Provide the [x, y] coordinate of the cell's center where the given text is located.  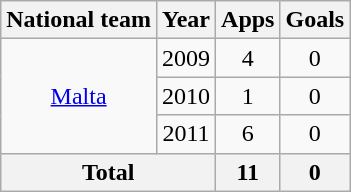
11 [248, 172]
2009 [186, 58]
2011 [186, 134]
National team [79, 20]
Total [108, 172]
1 [248, 96]
Malta [79, 96]
Year [186, 20]
Apps [248, 20]
Goals [315, 20]
4 [248, 58]
2010 [186, 96]
6 [248, 134]
